Pinpoint the cell where the given text exists, returning its (X, Y) midpoint coordinate. 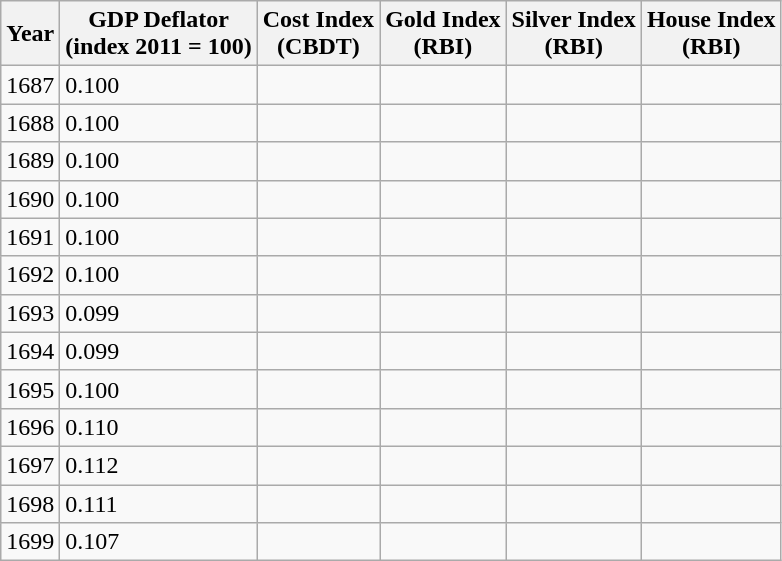
GDP Deflator(index 2011 = 100) (158, 34)
1697 (30, 465)
0.112 (158, 465)
1693 (30, 313)
Gold Index (RBI) (443, 34)
1698 (30, 503)
0.111 (158, 503)
1691 (30, 237)
1687 (30, 85)
1699 (30, 542)
0.107 (158, 542)
1690 (30, 199)
Silver Index (RBI) (574, 34)
Cost Index (CBDT) (318, 34)
1695 (30, 389)
Year (30, 34)
1692 (30, 275)
1696 (30, 427)
0.110 (158, 427)
1689 (30, 161)
1694 (30, 351)
House Index (RBI) (711, 34)
1688 (30, 123)
